From the cell containing the given text, extract its center point as [x, y] coordinate. 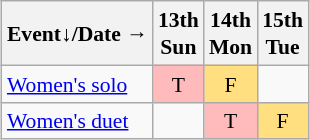
13thSun [178, 33]
Women's solo [78, 84]
15thTue [282, 33]
Event↓/Date → [78, 33]
14thMon [230, 33]
Women's duet [78, 120]
